Determine the [x, y] coordinate at the center of the cell enclosing the given text.  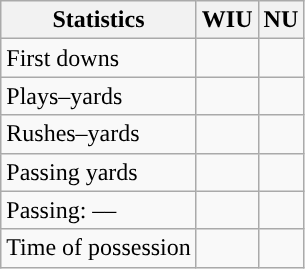
WIU [227, 20]
Plays–yards [99, 96]
Time of possession [99, 248]
Statistics [99, 20]
Passing: –– [99, 210]
First downs [99, 58]
NU [281, 20]
Passing yards [99, 172]
Rushes–yards [99, 134]
